Determine the [x, y] coordinate at the center of the cell enclosing the given text.  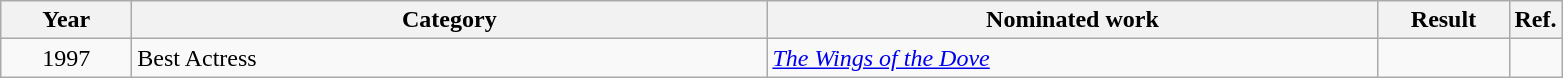
Best Actress [450, 58]
Year [66, 20]
Category [450, 20]
Result [1444, 20]
Ref. [1536, 20]
The Wings of the Dove [1072, 58]
Nominated work [1072, 20]
1997 [66, 58]
